From the cell containing the given text, extract its center point as [x, y] coordinate. 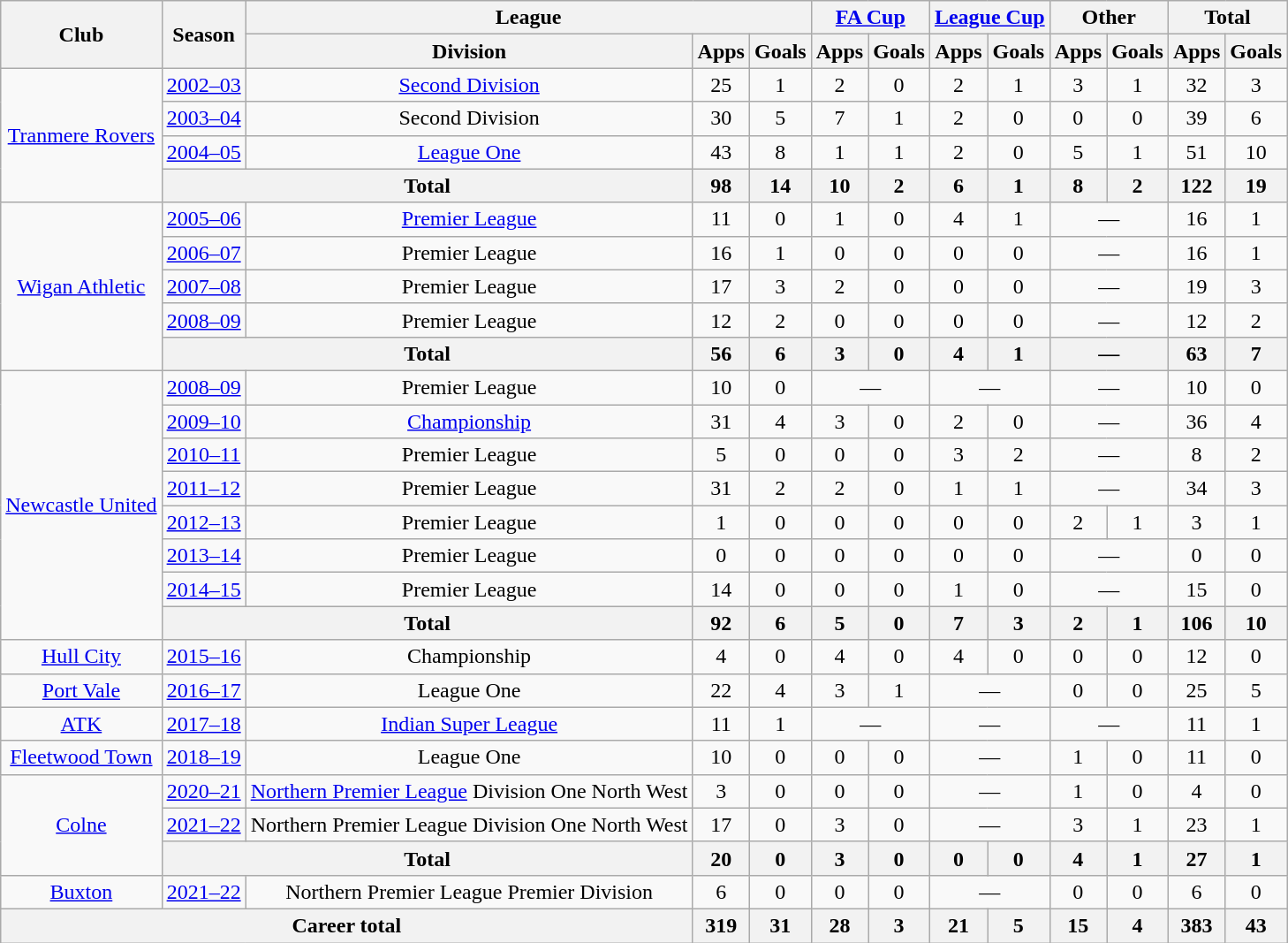
Port Vale [81, 690]
Season [203, 34]
383 [1196, 925]
Hull City [81, 657]
32 [1196, 85]
Division [469, 51]
92 [721, 623]
League [528, 18]
League Cup [989, 18]
28 [839, 925]
Other [1109, 18]
2012–13 [203, 522]
2016–17 [203, 690]
2005–06 [203, 219]
2015–16 [203, 657]
2009–10 [203, 422]
2003–04 [203, 118]
51 [1196, 152]
Indian Super League [469, 724]
Career total [346, 925]
63 [1196, 354]
20 [721, 858]
Fleetwood Town [81, 757]
23 [1196, 825]
30 [721, 118]
122 [1196, 186]
Buxton [81, 892]
34 [1196, 489]
2010–11 [203, 455]
56 [721, 354]
2011–12 [203, 489]
2014–15 [203, 589]
2013–14 [203, 556]
Newcastle United [81, 505]
2002–03 [203, 85]
2017–18 [203, 724]
2006–07 [203, 253]
2020–21 [203, 791]
Club [81, 34]
319 [721, 925]
2018–19 [203, 757]
FA Cup [870, 18]
ATK [81, 724]
21 [958, 925]
2007–08 [203, 286]
98 [721, 186]
36 [1196, 422]
22 [721, 690]
39 [1196, 118]
106 [1196, 623]
Tranmere Rovers [81, 135]
2004–05 [203, 152]
Northern Premier League Premier Division [469, 892]
27 [1196, 858]
Colne [81, 825]
Wigan Athletic [81, 286]
